Search for the cell housing the specified text and yield its [x, y] center coordinate. 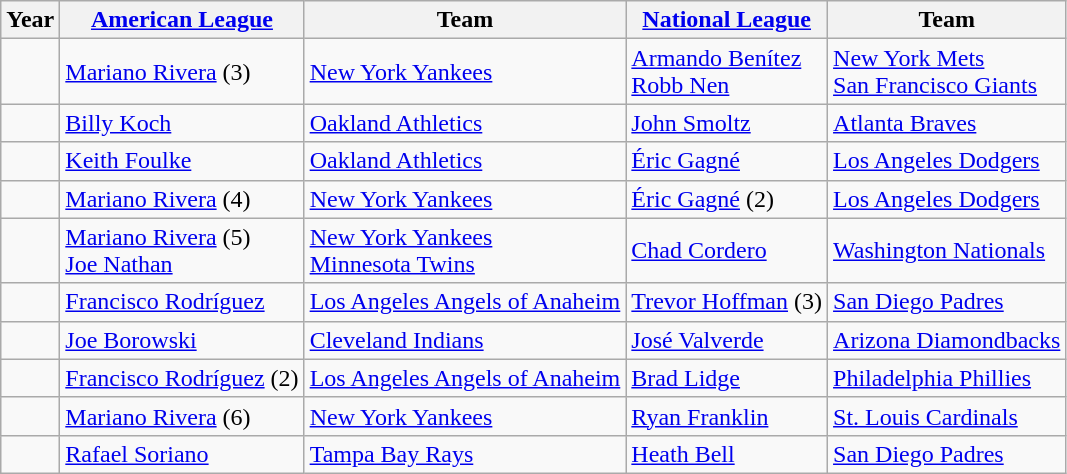
Arizona Diamondbacks [947, 340]
Éric Gagné (2) [727, 199]
New York MetsSan Francisco Giants [947, 72]
Washington Nationals [947, 250]
Chad Cordero [727, 250]
Year [30, 20]
Mariano Rivera (5)Joe Nathan [182, 250]
Philadelphia Phillies [947, 378]
St. Louis Cardinals [947, 416]
Atlanta Braves [947, 123]
Ryan Franklin [727, 416]
Mariano Rivera (4) [182, 199]
Éric Gagné [727, 161]
José Valverde [727, 340]
Trevor Hoffman (3) [727, 302]
Francisco Rodríguez (2) [182, 378]
Cleveland Indians [465, 340]
Keith Foulke [182, 161]
Billy Koch [182, 123]
Tampa Bay Rays [465, 454]
Brad Lidge [727, 378]
Armando BenítezRobb Nen [727, 72]
Heath Bell [727, 454]
New York YankeesMinnesota Twins [465, 250]
Rafael Soriano [182, 454]
Francisco Rodríguez [182, 302]
Mariano Rivera (6) [182, 416]
Mariano Rivera (3) [182, 72]
National League [727, 20]
American League [182, 20]
John Smoltz [727, 123]
Joe Borowski [182, 340]
